Pinpoint the cell where the given text exists, returning its [x, y] midpoint coordinate. 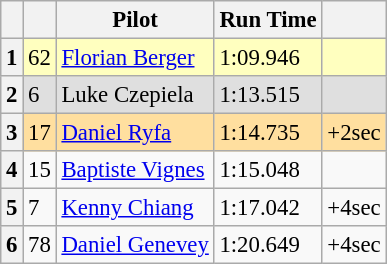
Luke Czepiela [135, 95]
Daniel Genevey [135, 245]
1:15.048 [268, 170]
Baptiste Vignes [135, 170]
1 [12, 58]
Pilot [135, 20]
Florian Berger [135, 58]
Daniel Ryfa [135, 133]
17 [40, 133]
Run Time [268, 20]
78 [40, 245]
1:17.042 [268, 208]
62 [40, 58]
5 [12, 208]
1:20.649 [268, 245]
1:14.735 [268, 133]
1:09.946 [268, 58]
1:13.515 [268, 95]
4 [12, 170]
+2sec [354, 133]
3 [12, 133]
Kenny Chiang [135, 208]
2 [12, 95]
15 [40, 170]
7 [40, 208]
